Detect which cell encompasses the target text, then output its [X, Y] center coordinate. 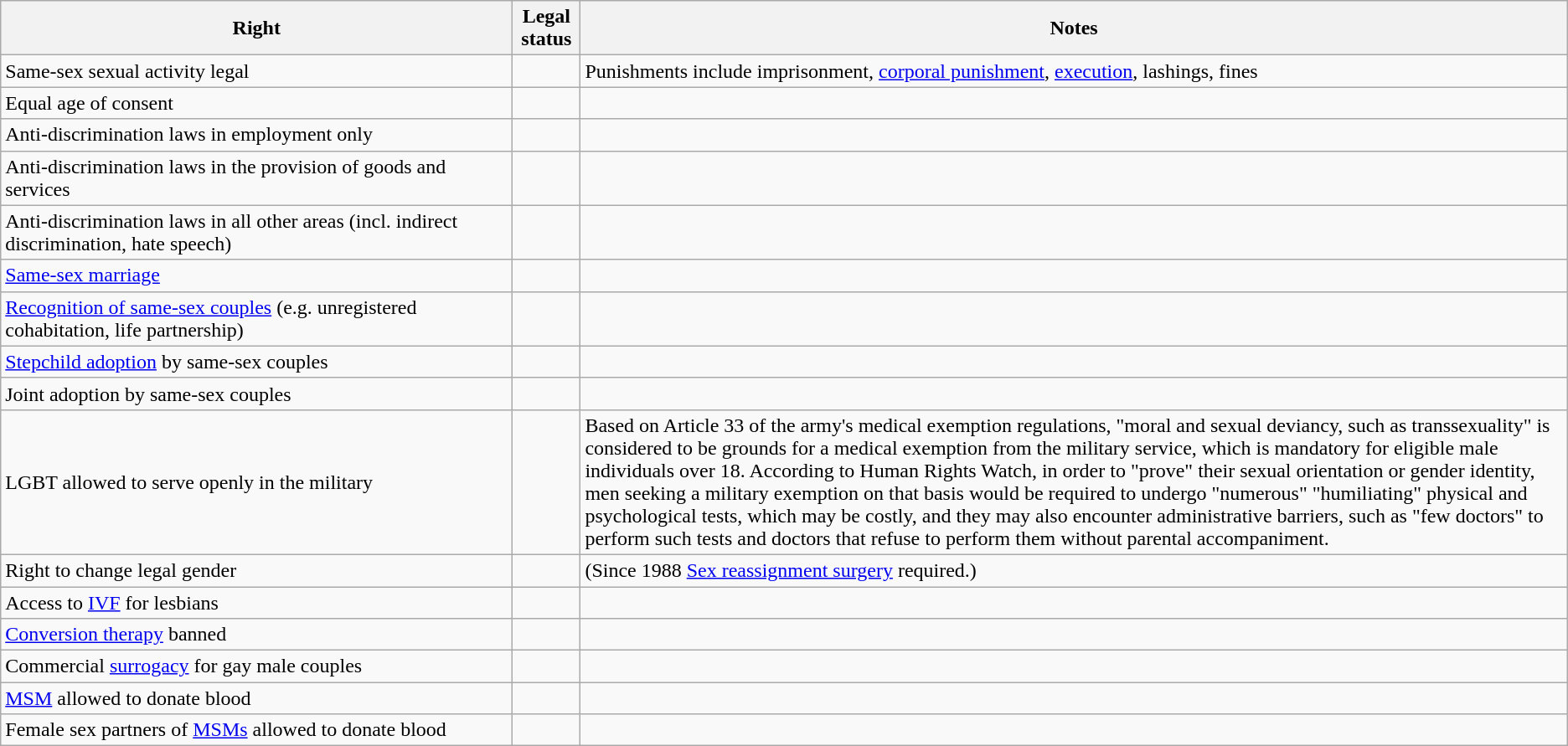
Joint adoption by same-sex couples [256, 394]
Stepchild adoption by same-sex couples [256, 362]
Punishments include imprisonment, corporal punishment, execution, lashings, fines [1074, 71]
Same-sex sexual activity legal [256, 71]
Same-sex marriage [256, 275]
Notes [1074, 28]
Anti-discrimination laws in employment only [256, 135]
Access to IVF for lesbians [256, 602]
Right [256, 28]
Anti-discrimination laws in all other areas (incl. indirect discrimination, hate speech) [256, 233]
MSM allowed to donate blood [256, 698]
(Since 1988 Sex reassignment surgery required.) [1074, 570]
Right to change legal gender [256, 570]
LGBT allowed to serve openly in the military [256, 482]
Legal status [546, 28]
Recognition of same-sex couples (e.g. unregistered cohabitation, life partnership) [256, 318]
Female sex partners of MSMs allowed to donate blood [256, 730]
Commercial surrogacy for gay male couples [256, 666]
Conversion therapy banned [256, 635]
Equal age of consent [256, 103]
Anti-discrimination laws in the provision of goods and services [256, 177]
